Pinpoint the cell where the given text exists, returning its (x, y) midpoint coordinate. 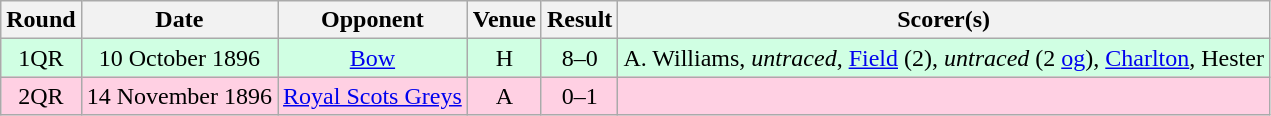
Round (41, 20)
8–0 (579, 58)
Venue (504, 20)
1QR (41, 58)
0–1 (579, 96)
Opponent (373, 20)
Date (179, 20)
H (504, 58)
Royal Scots Greys (373, 96)
Scorer(s) (944, 20)
Result (579, 20)
A (504, 96)
2QR (41, 96)
10 October 1896 (179, 58)
Bow (373, 58)
A. Williams, untraced, Field (2), untraced (2 og), Charlton, Hester (944, 58)
14 November 1896 (179, 96)
